Detect which cell encompasses the target text, then output its [X, Y] center coordinate. 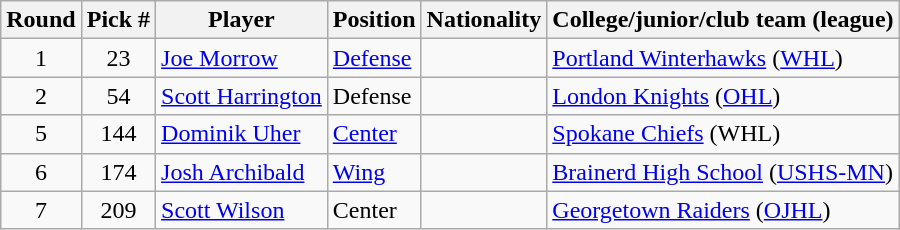
Wing [374, 172]
Scott Harrington [242, 96]
Brainerd High School (USHS-MN) [723, 172]
Georgetown Raiders (OJHL) [723, 210]
144 [118, 134]
7 [41, 210]
6 [41, 172]
209 [118, 210]
Portland Winterhawks (WHL) [723, 58]
Scott Wilson [242, 210]
2 [41, 96]
Position [374, 20]
Joe Morrow [242, 58]
Pick # [118, 20]
London Knights (OHL) [723, 96]
Dominik Uher [242, 134]
Josh Archibald [242, 172]
5 [41, 134]
Round [41, 20]
College/junior/club team (league) [723, 20]
54 [118, 96]
174 [118, 172]
Nationality [484, 20]
23 [118, 58]
Spokane Chiefs (WHL) [723, 134]
Player [242, 20]
1 [41, 58]
